Determine the (X, Y) coordinate at the center of the cell enclosing the given text.  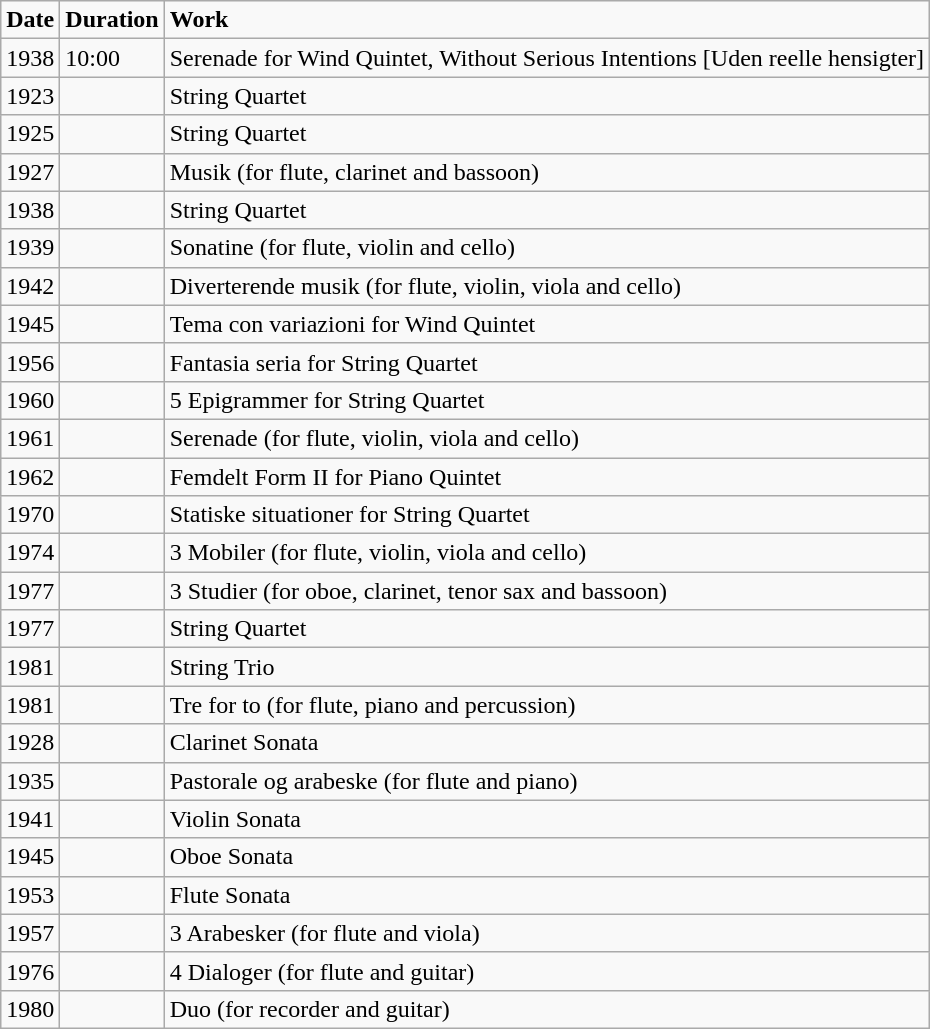
1928 (30, 743)
Violin Sonata (546, 819)
1960 (30, 400)
1941 (30, 819)
Statiske situationer for String Quartet (546, 515)
1980 (30, 1009)
Date (30, 20)
Serenade for Wind Quintet, Without Serious Intentions [Uden reelle hensigter] (546, 58)
String Trio (546, 667)
Musik (for flute, clarinet and bassoon) (546, 172)
1962 (30, 477)
Femdelt Form II for Piano Quintet (546, 477)
1956 (30, 362)
1935 (30, 781)
Fantasia seria for String Quartet (546, 362)
Tema con variazioni for Wind Quintet (546, 324)
3 Mobiler (for flute, violin, viola and cello) (546, 553)
Oboe Sonata (546, 857)
1942 (30, 286)
3 Arabesker (for flute and viola) (546, 933)
Tre for to (for flute, piano and percussion) (546, 705)
Sonatine (for flute, violin and cello) (546, 248)
Clarinet Sonata (546, 743)
Diverterende musik (for flute, violin, viola and cello) (546, 286)
Duration (112, 20)
1961 (30, 438)
10:00 (112, 58)
1927 (30, 172)
1953 (30, 895)
1957 (30, 933)
5 Epigrammer for String Quartet (546, 400)
1974 (30, 553)
Duo (for recorder and guitar) (546, 1009)
Work (546, 20)
Serenade (for flute, violin, viola and cello) (546, 438)
3 Studier (for oboe, clarinet, tenor sax and bassoon) (546, 591)
1923 (30, 96)
4 Dialoger (for flute and guitar) (546, 971)
1939 (30, 248)
1970 (30, 515)
Flute Sonata (546, 895)
1976 (30, 971)
Pastorale og arabeske (for flute and piano) (546, 781)
1925 (30, 134)
